From the cell containing the given text, extract its center point as [x, y] coordinate. 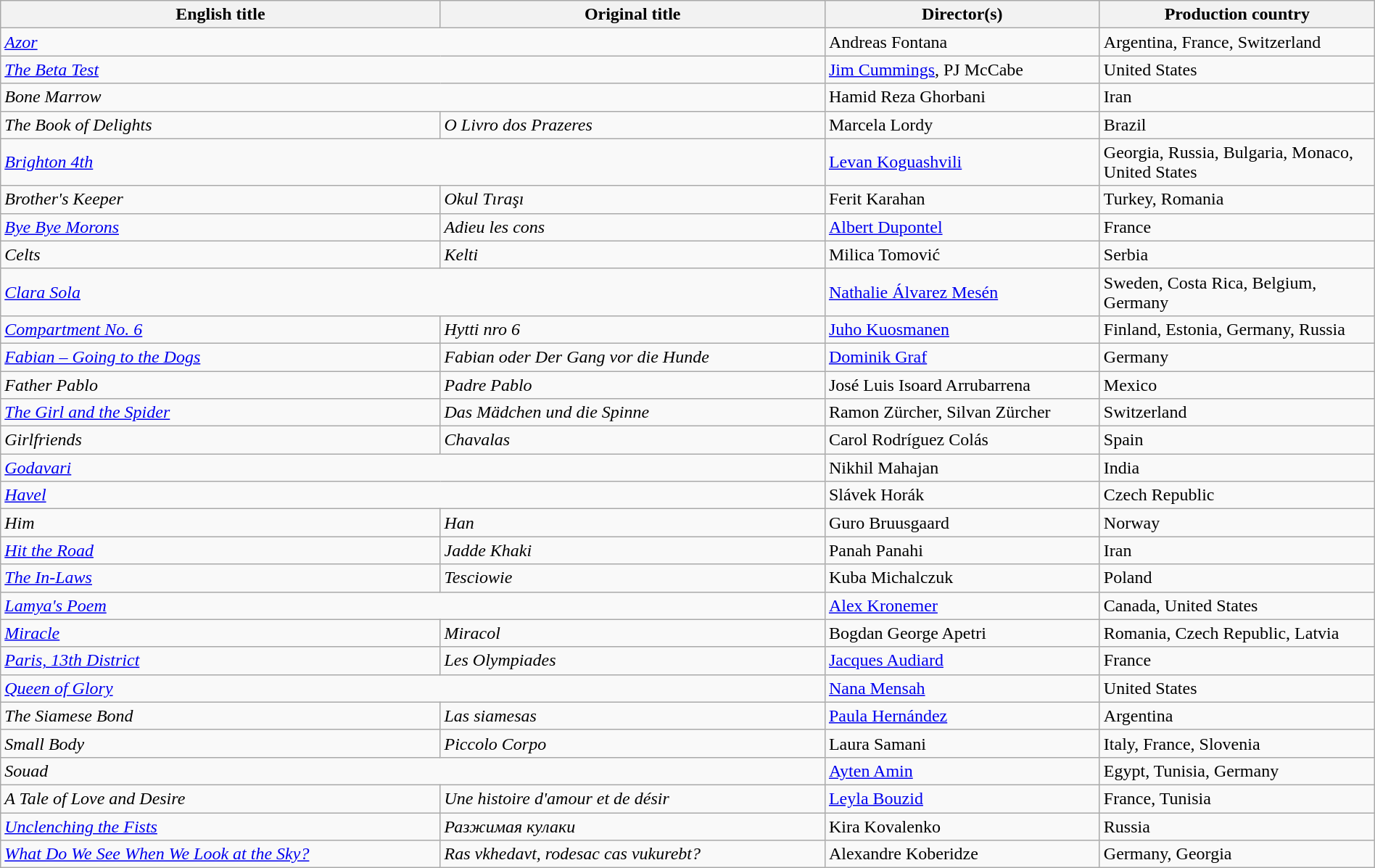
Romania, Czech Republic, Latvia [1237, 633]
Miracol [632, 633]
Serbia [1237, 255]
Bogdan George Apetri [962, 633]
José Luis Isoard Arrubarrena [962, 385]
Carol Rodríguez Colás [962, 440]
Norway [1237, 523]
Nathalie Álvarez Mesén [962, 292]
Switzerland [1237, 413]
Production country [1237, 15]
Adieu les cons [632, 227]
A Tale of Love and Desire [220, 798]
What Do We See When We Look at the Sky? [220, 854]
The Beta Test [413, 70]
Tesciowie [632, 578]
Nikhil Mahajan [962, 468]
Jadde Khaki [632, 550]
Slávek Horák [962, 495]
Albert Dupontel [962, 227]
Okul Tıraşı [632, 199]
Spain [1237, 440]
Jim Cummings, PJ McCabe [962, 70]
Nana Mensah [962, 688]
Alexandre Koberidze [962, 854]
Canada, United States [1237, 605]
Jacques Audiard [962, 661]
Ras vkhedavt, rodesac cas vukurebt? [632, 854]
Hamid Reza Ghorbani [962, 97]
Lamya's Poem [413, 605]
Queen of Glory [413, 688]
Las siamesas [632, 716]
Brazil [1237, 125]
Russia [1237, 826]
Argentina [1237, 716]
Kuba Michalczuk [962, 578]
Kelti [632, 255]
Marcela Lordy [962, 125]
Unclenching the Fists [220, 826]
Hytti nro 6 [632, 329]
India [1237, 468]
The Siamese Bond [220, 716]
Turkey, Romania [1237, 199]
Hit the Road [220, 550]
Piccolo Corpo [632, 743]
Разжимая кулаки [632, 826]
Panah Panahi [962, 550]
Director(s) [962, 15]
Bone Marrow [413, 97]
Andreas Fontana [962, 42]
Paula Hernández [962, 716]
Small Body [220, 743]
Kira Kovalenko [962, 826]
Juho Kuosmanen [962, 329]
Ferit Karahan [962, 199]
Levan Koguashvili [962, 162]
Original title [632, 15]
Bye Bye Morons [220, 227]
Him [220, 523]
Das Mädchen und die Spinne [632, 413]
The In-Laws [220, 578]
Compartment No. 6 [220, 329]
Mexico [1237, 385]
Argentina, France, Switzerland [1237, 42]
Paris, 13th District [220, 661]
Brother's Keeper [220, 199]
English title [220, 15]
The Book of Delights [220, 125]
Germany [1237, 357]
France, Tunisia [1237, 798]
Leyla Bouzid [962, 798]
Ayten Amin [962, 771]
Azor [413, 42]
Godavari [413, 468]
Guro Bruusgaard [962, 523]
Les Olympiades [632, 661]
Une histoire d'amour et de désir [632, 798]
Havel [413, 495]
Fabian oder Der Gang vor die Hunde [632, 357]
Georgia, Russia, Bulgaria, Monaco, United States [1237, 162]
Padre Pablo [632, 385]
Czech Republic [1237, 495]
Fabian – Going to the Dogs [220, 357]
Souad [413, 771]
Poland [1237, 578]
Ramon Zürcher, Silvan Zürcher [962, 413]
Alex Kronemer [962, 605]
Han [632, 523]
Girlfriends [220, 440]
Miracle [220, 633]
The Girl and the Spider [220, 413]
Milica Tomović [962, 255]
Laura Samani [962, 743]
Finland, Estonia, Germany, Russia [1237, 329]
Dominik Graf [962, 357]
Italy, France, Slovenia [1237, 743]
Sweden, Costa Rica, Belgium, Germany [1237, 292]
Chavalas [632, 440]
Germany, Georgia [1237, 854]
Father Pablo [220, 385]
Celts [220, 255]
O Livro dos Prazeres [632, 125]
Egypt, Tunisia, Germany [1237, 771]
Brighton 4th [413, 162]
Clara Sola [413, 292]
